Output the [x, y] coordinate of the center of the cell containing the given text.  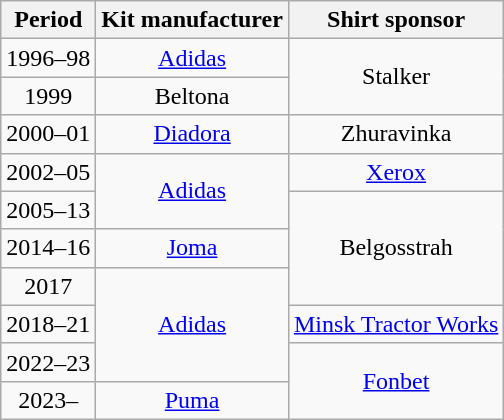
Stalker [396, 77]
2002–05 [48, 172]
1999 [48, 96]
Diadora [192, 134]
Puma [192, 400]
2014–16 [48, 248]
2018–21 [48, 324]
Beltona [192, 96]
Minsk Tractor Works [396, 324]
Fonbet [396, 381]
2022–23 [48, 362]
2000–01 [48, 134]
Belgosstrah [396, 248]
1996–98 [48, 58]
2005–13 [48, 210]
2017 [48, 286]
Joma [192, 248]
Shirt sponsor [396, 20]
2023– [48, 400]
Zhuravinka [396, 134]
Kit manufacturer [192, 20]
Period [48, 20]
Xerox [396, 172]
